Search for the cell housing the specified text and yield its (X, Y) center coordinate. 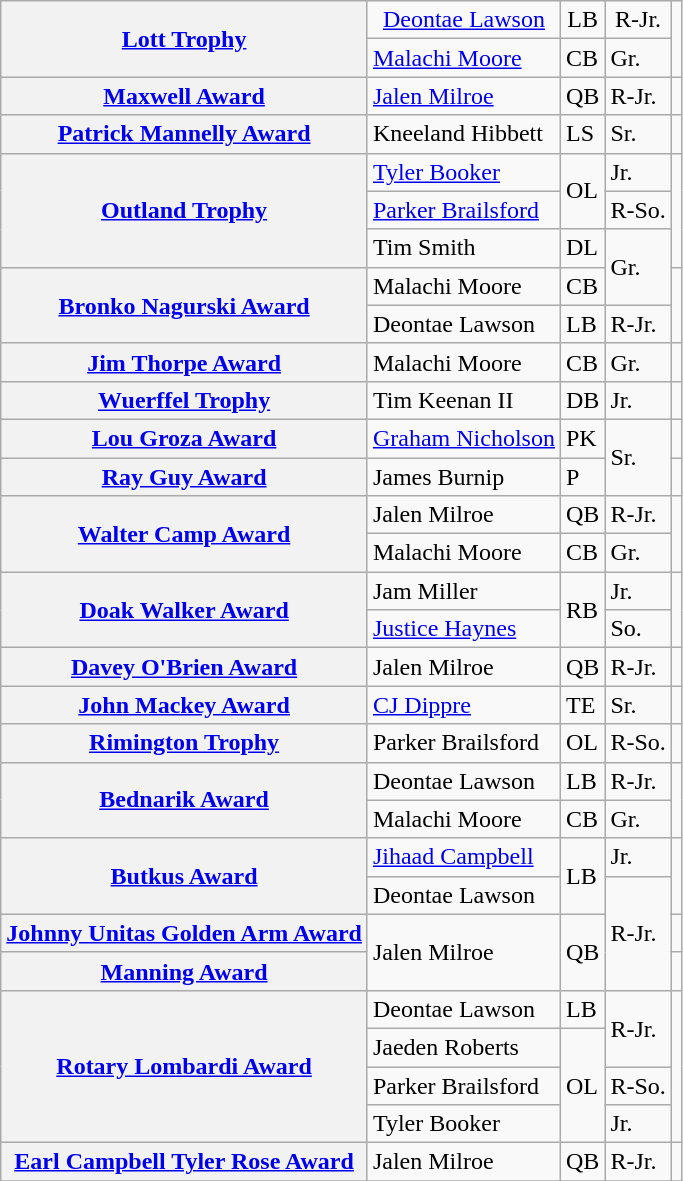
Tim Keenan II (464, 400)
Jam Miller (464, 591)
PK (582, 438)
Johnny Unitas Golden Arm Award (184, 933)
DB (582, 400)
Doak Walker Award (184, 610)
Bednarik Award (184, 800)
Jim Thorpe Award (184, 362)
Graham Nicholson (464, 438)
Rotary Lombardi Award (184, 1066)
DL (582, 248)
Maxwell Award (184, 96)
Jaeden Roberts (464, 1047)
Earl Campbell Tyler Rose Award (184, 1162)
Kneeland Hibbett (464, 134)
Butkus Award (184, 876)
Manning Award (184, 971)
James Burnip (464, 477)
So. (638, 629)
Wuerffel Trophy (184, 400)
Bronko Nagurski Award (184, 305)
Walter Camp Award (184, 534)
Tim Smith (464, 248)
Patrick Mannelly Award (184, 134)
Ray Guy Award (184, 477)
Davey O'Brien Award (184, 667)
CJ Dippre (464, 705)
RB (582, 610)
Jihaad Campbell (464, 857)
TE (582, 705)
P (582, 477)
Justice Haynes (464, 629)
LS (582, 134)
Lou Groza Award (184, 438)
Rimington Trophy (184, 743)
Outland Trophy (184, 210)
Lott Trophy (184, 39)
John Mackey Award (184, 705)
